Extract the [X, Y] coordinate from the center of the cell holding the provided text.  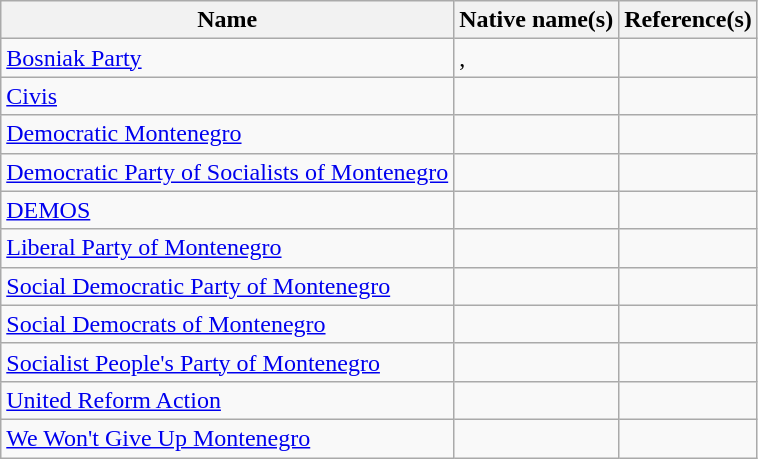
Democratic Montenegro [228, 134]
Civis [228, 96]
Native name(s) [536, 20]
United Reform Action [228, 400]
Reference(s) [688, 20]
Social Democratic Party of Montenegro [228, 286]
DEMOS [228, 210]
Social Democrats of Montenegro [228, 324]
Democratic Party of Socialists of Montenegro [228, 172]
Socialist People's Party of Montenegro [228, 362]
, [536, 58]
Name [228, 20]
Bosniak Party [228, 58]
Liberal Party of Montenegro [228, 248]
We Won't Give Up Montenegro [228, 438]
